Identify which cell holds the provided text, then report its (X, Y) central coordinate. 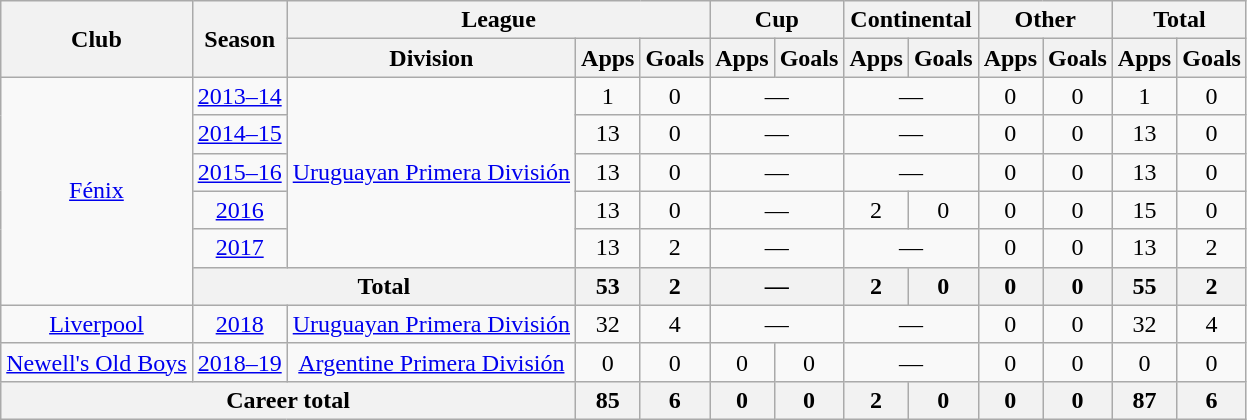
2018–19 (240, 362)
Liverpool (96, 324)
55 (1144, 286)
Other (1045, 20)
Newell's Old Boys (96, 362)
Cup (777, 20)
2014–15 (240, 134)
2017 (240, 248)
Argentine Primera División (431, 362)
53 (608, 286)
2015–16 (240, 172)
87 (1144, 400)
Career total (288, 400)
15 (1144, 210)
2018 (240, 324)
Continental (911, 20)
Fénix (96, 191)
League (498, 20)
2013–14 (240, 96)
85 (608, 400)
Division (431, 58)
2016 (240, 210)
Season (240, 39)
Club (96, 39)
